Scan for the cell matching the given text and deliver its (X, Y) coordinate at center. 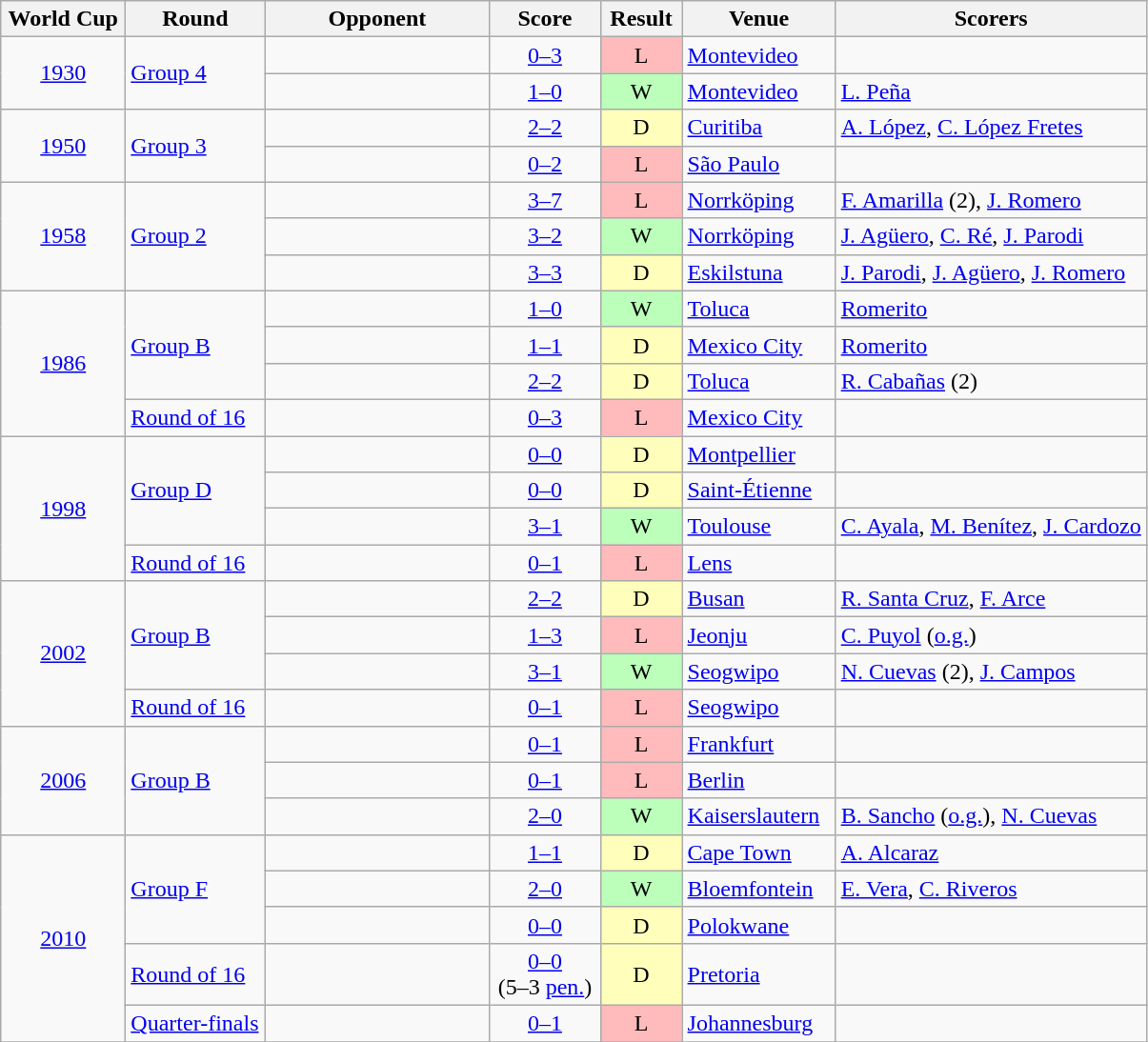
Group 3 (195, 146)
2006 (63, 780)
Polokwane (758, 925)
L. Peña (991, 91)
1986 (63, 363)
N. Cuevas (2), J. Campos (991, 671)
J. Parodi, J. Agüero, J. Romero (991, 272)
R. Cabañas (2) (991, 381)
Kaiserslautern (758, 816)
Bloemfontein (758, 889)
R. Santa Cruz, F. Arce (991, 599)
2010 (63, 937)
Opponent (377, 19)
Lens (758, 563)
3–3 (545, 272)
1930 (63, 73)
1958 (63, 236)
1950 (63, 146)
Round (195, 19)
1–3 (545, 635)
Eskilstuna (758, 272)
F. Amarilla (2), J. Romero (991, 200)
1998 (63, 509)
Group 4 (195, 73)
Busan (758, 599)
Group D (195, 491)
Group F (195, 889)
3–2 (545, 236)
Toulouse (758, 527)
World Cup (63, 19)
Johannesburg (758, 1023)
A. Alcaraz (991, 852)
Saint-Étienne (758, 491)
Pretoria (758, 973)
Quarter-finals (195, 1023)
A. López, C. López Fretes (991, 128)
0–0 (5–3 pen.) (545, 973)
E. Vera, C. Riveros (991, 889)
Montpellier (758, 454)
Scorers (991, 19)
J. Agüero, C. Ré, J. Parodi (991, 236)
C. Puyol (o.g.) (991, 635)
B. Sancho (o.g.), N. Cuevas (991, 816)
Score (545, 19)
Cape Town (758, 852)
0–2 (545, 164)
Frankfurt (758, 744)
Result (641, 19)
3–7 (545, 200)
Venue (758, 19)
Jeonju (758, 635)
Berlin (758, 780)
2002 (63, 653)
C. Ayala, M. Benítez, J. Cardozo (991, 527)
Curitiba (758, 128)
São Paulo (758, 164)
Group 2 (195, 236)
